Search for the cell housing the specified text and yield its [X, Y] center coordinate. 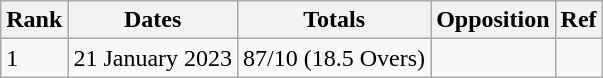
Dates [153, 20]
Rank [34, 20]
Totals [334, 20]
Ref [578, 20]
87/10 (18.5 Overs) [334, 58]
21 January 2023 [153, 58]
Opposition [493, 20]
1 [34, 58]
